Locate the cell with the specified text and output its (X, Y) center coordinate. 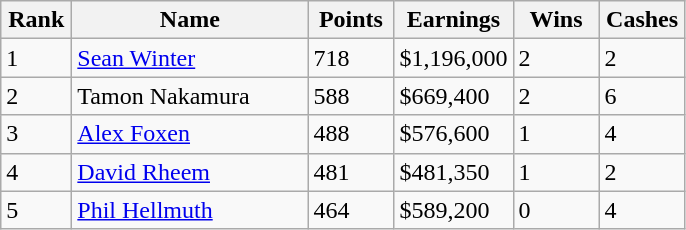
$481,350 (454, 172)
Points (351, 20)
$669,400 (454, 96)
464 (351, 210)
6 (642, 96)
481 (351, 172)
Wins (556, 20)
0 (556, 210)
5 (36, 210)
3 (36, 134)
Alex Foxen (190, 134)
Sean Winter (190, 58)
Tamon Nakamura (190, 96)
Phil Hellmuth (190, 210)
Earnings (454, 20)
Cashes (642, 20)
588 (351, 96)
Name (190, 20)
488 (351, 134)
718 (351, 58)
David Rheem (190, 172)
Rank (36, 20)
$1,196,000 (454, 58)
$589,200 (454, 210)
$576,600 (454, 134)
